Output the [X, Y] coordinate of the center of the cell containing the given text.  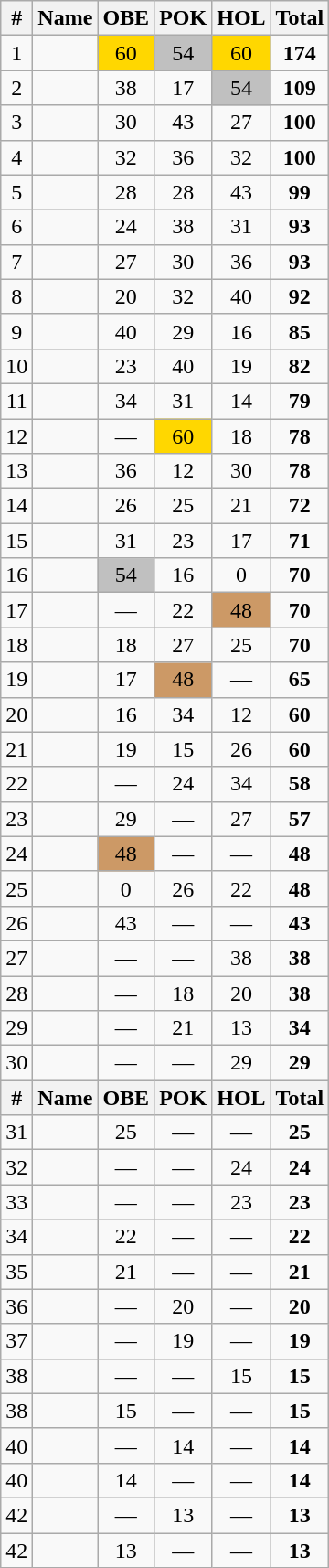
1 [16, 53]
8 [16, 296]
37 [16, 1341]
11 [16, 401]
57 [300, 819]
65 [300, 680]
92 [300, 296]
82 [300, 366]
5 [16, 192]
174 [300, 53]
99 [300, 192]
72 [300, 506]
71 [300, 541]
33 [16, 1202]
58 [300, 784]
85 [300, 331]
10 [16, 366]
9 [16, 331]
79 [300, 401]
2 [16, 88]
7 [16, 262]
4 [16, 157]
3 [16, 123]
6 [16, 227]
109 [300, 88]
35 [16, 1272]
